Detect which cell encompasses the target text, then output its (X, Y) center coordinate. 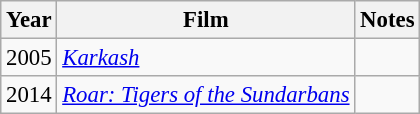
Notes (388, 20)
Karkash (206, 58)
Roar: Tigers of the Sundarbans (206, 95)
Year (29, 20)
2005 (29, 58)
Film (206, 20)
2014 (29, 95)
